Provide the [X, Y] coordinate of the cell's center where the given text is located.  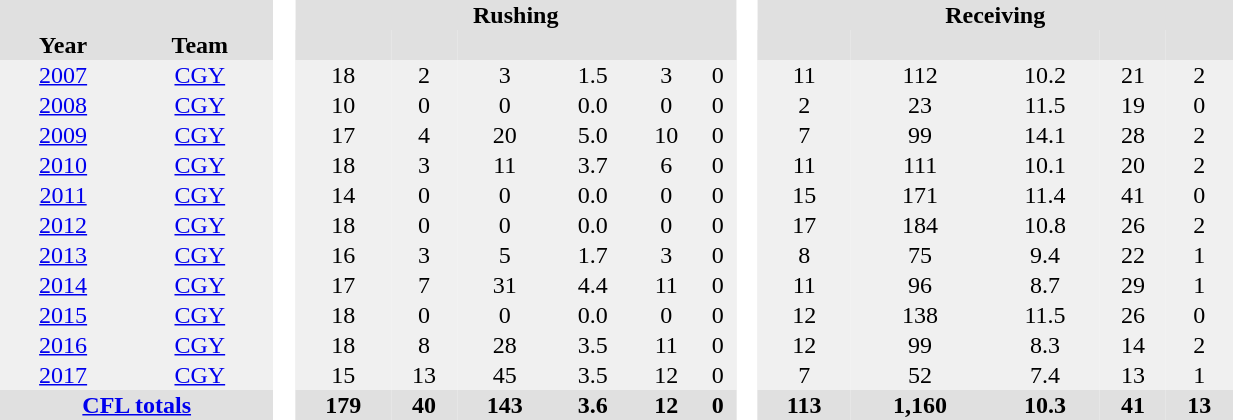
138 [920, 315]
1.7 [592, 255]
3.7 [592, 165]
2014 [63, 285]
2017 [63, 375]
29 [1133, 285]
2010 [63, 165]
45 [504, 375]
2016 [63, 345]
23 [920, 105]
4.4 [592, 285]
14.1 [1045, 135]
111 [920, 165]
16 [342, 255]
7.4 [1045, 375]
10.8 [1045, 225]
9.4 [1045, 255]
52 [920, 375]
112 [920, 75]
10.1 [1045, 165]
2015 [63, 315]
113 [804, 405]
2011 [63, 195]
10.3 [1045, 405]
2008 [63, 105]
2012 [63, 225]
75 [920, 255]
143 [504, 405]
2007 [63, 75]
2009 [63, 135]
8.7 [1045, 285]
3.6 [592, 405]
8.3 [1045, 345]
1,160 [920, 405]
179 [342, 405]
Receiving [995, 15]
Year [63, 45]
Rushing [516, 15]
4 [424, 135]
10.2 [1045, 75]
11.4 [1045, 195]
2013 [63, 255]
Team [200, 45]
6 [666, 165]
CFL totals [136, 405]
1.5 [592, 75]
184 [920, 225]
31 [504, 285]
5 [504, 255]
5.0 [592, 135]
40 [424, 405]
96 [920, 285]
19 [1133, 105]
21 [1133, 75]
22 [1133, 255]
171 [920, 195]
